Capture the cell that displays the provided text and extract its [x, y] central coordinate. 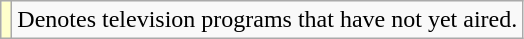
Denotes television programs that have not yet aired. [268, 20]
